Output the [X, Y] coordinate of the center of the cell containing the given text.  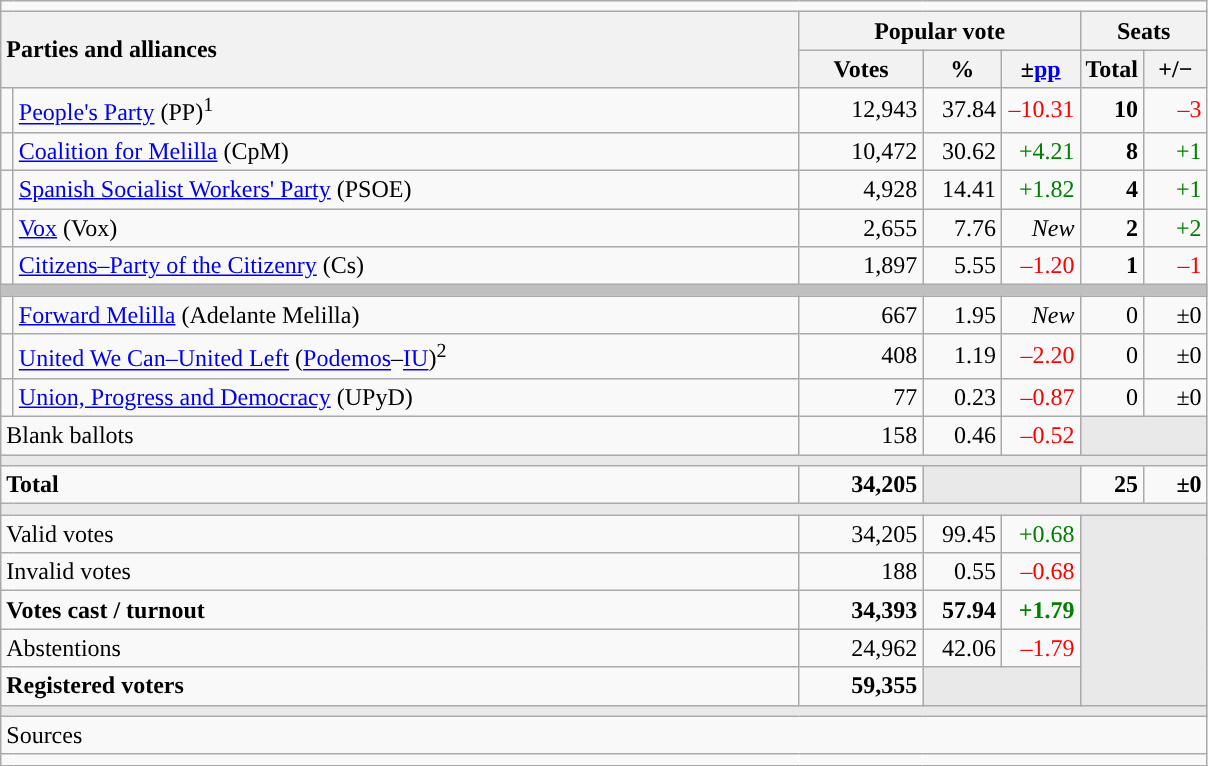
8 [1112, 151]
+0.68 [1040, 534]
42.06 [962, 648]
Registered voters [400, 686]
Vox (Vox) [406, 228]
Union, Progress and Democracy (UPyD) [406, 397]
+2 [1176, 228]
10 [1112, 110]
People's Party (PP)1 [406, 110]
–2.20 [1040, 356]
0.23 [962, 397]
Popular vote [940, 31]
4,928 [861, 190]
1.19 [962, 356]
Citizens–Party of the Citizenry (Cs) [406, 266]
Spanish Socialist Workers' Party (PSOE) [406, 190]
–0.52 [1040, 435]
1.95 [962, 315]
0.46 [962, 435]
Votes [861, 69]
+1.79 [1040, 610]
Invalid votes [400, 572]
14.41 [962, 190]
Forward Melilla (Adelante Melilla) [406, 315]
34,393 [861, 610]
Seats [1144, 31]
–10.31 [1040, 110]
+/− [1176, 69]
Valid votes [400, 534]
667 [861, 315]
1 [1112, 266]
Sources [604, 735]
59,355 [861, 686]
10,472 [861, 151]
+4.21 [1040, 151]
–1.20 [1040, 266]
77 [861, 397]
7.76 [962, 228]
408 [861, 356]
12,943 [861, 110]
57.94 [962, 610]
2 [1112, 228]
Parties and alliances [400, 50]
–3 [1176, 110]
1,897 [861, 266]
99.45 [962, 534]
±pp [1040, 69]
Abstentions [400, 648]
0.55 [962, 572]
30.62 [962, 151]
24,962 [861, 648]
158 [861, 435]
–1 [1176, 266]
% [962, 69]
–0.68 [1040, 572]
37.84 [962, 110]
4 [1112, 190]
2,655 [861, 228]
Blank ballots [400, 435]
Votes cast / turnout [400, 610]
United We Can–United Left (Podemos–IU)2 [406, 356]
25 [1112, 485]
–1.79 [1040, 648]
188 [861, 572]
Coalition for Melilla (CpM) [406, 151]
5.55 [962, 266]
–0.87 [1040, 397]
+1.82 [1040, 190]
